Find where the given text appears and provide that cell's center as (x, y) coordinate. 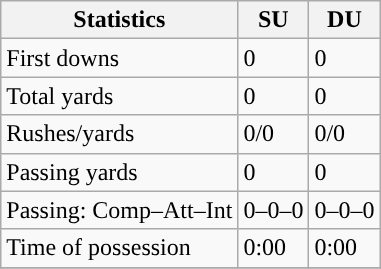
DU (344, 20)
Passing: Comp–Att–Int (120, 210)
Total yards (120, 96)
SU (274, 20)
First downs (120, 58)
Passing yards (120, 172)
Statistics (120, 20)
Time of possession (120, 248)
Rushes/yards (120, 134)
